Determine the (x, y) coordinate at the center of the cell enclosing the given text.  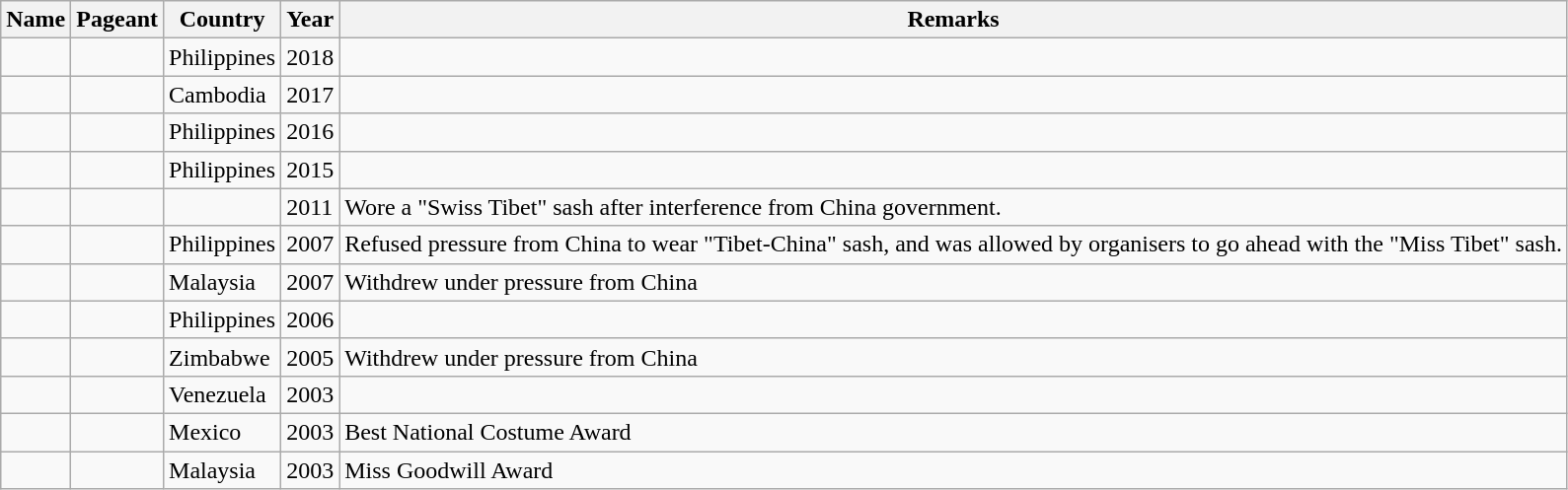
Cambodia (223, 95)
2017 (310, 95)
Best National Costume Award (953, 432)
Refused pressure from China to wear "Tibet-China" sash, and was allowed by organisers to go ahead with the "Miss Tibet" sash. (953, 245)
Remarks (953, 20)
Zimbabwe (223, 357)
Miss Goodwill Award (953, 470)
Pageant (117, 20)
Country (223, 20)
2018 (310, 57)
Wore a "Swiss Tibet" sash after interference from China government. (953, 207)
2011 (310, 207)
2015 (310, 170)
Name (36, 20)
2006 (310, 319)
Year (310, 20)
Venezuela (223, 394)
Mexico (223, 432)
2016 (310, 132)
2005 (310, 357)
